Provide the [X, Y] coordinate of the cell's center where the given text is located.  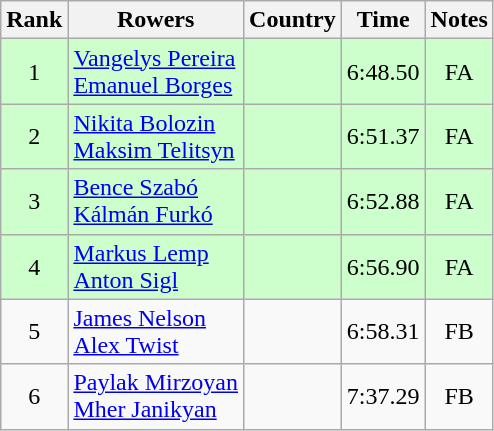
6 [34, 396]
Country [293, 20]
2 [34, 136]
4 [34, 266]
6:56.90 [383, 266]
6:58.31 [383, 332]
6:51.37 [383, 136]
5 [34, 332]
1 [34, 72]
3 [34, 202]
Rank [34, 20]
Vangelys PereiraEmanuel Borges [156, 72]
Paylak MirzoyanMher Janikyan [156, 396]
James NelsonAlex Twist [156, 332]
Rowers [156, 20]
6:52.88 [383, 202]
Nikita BolozinMaksim Telitsyn [156, 136]
Markus LempAnton Sigl [156, 266]
Bence SzabóKálmán Furkó [156, 202]
Time [383, 20]
7:37.29 [383, 396]
Notes [459, 20]
6:48.50 [383, 72]
